Scan for the cell matching the given text and deliver its [X, Y] coordinate at center. 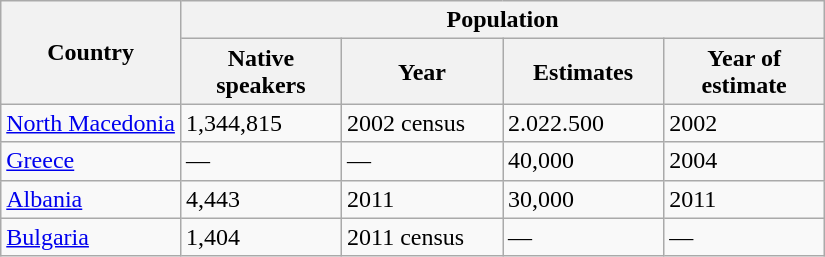
Albania [91, 199]
1,344,815 [260, 123]
30,000 [584, 199]
Estimates [584, 72]
Native speakers [260, 72]
Bulgaria [91, 237]
2002 [744, 123]
2004 [744, 161]
Year [422, 72]
Country [91, 52]
40,000 [584, 161]
4,443 [260, 199]
2011 census [422, 237]
2.022.500 [584, 123]
2002 census [422, 123]
Population [502, 20]
Year of estimate [744, 72]
Greece [91, 161]
North Macedonia [91, 123]
1,404 [260, 237]
